Find where the given text appears and provide that cell's center as (X, Y) coordinate. 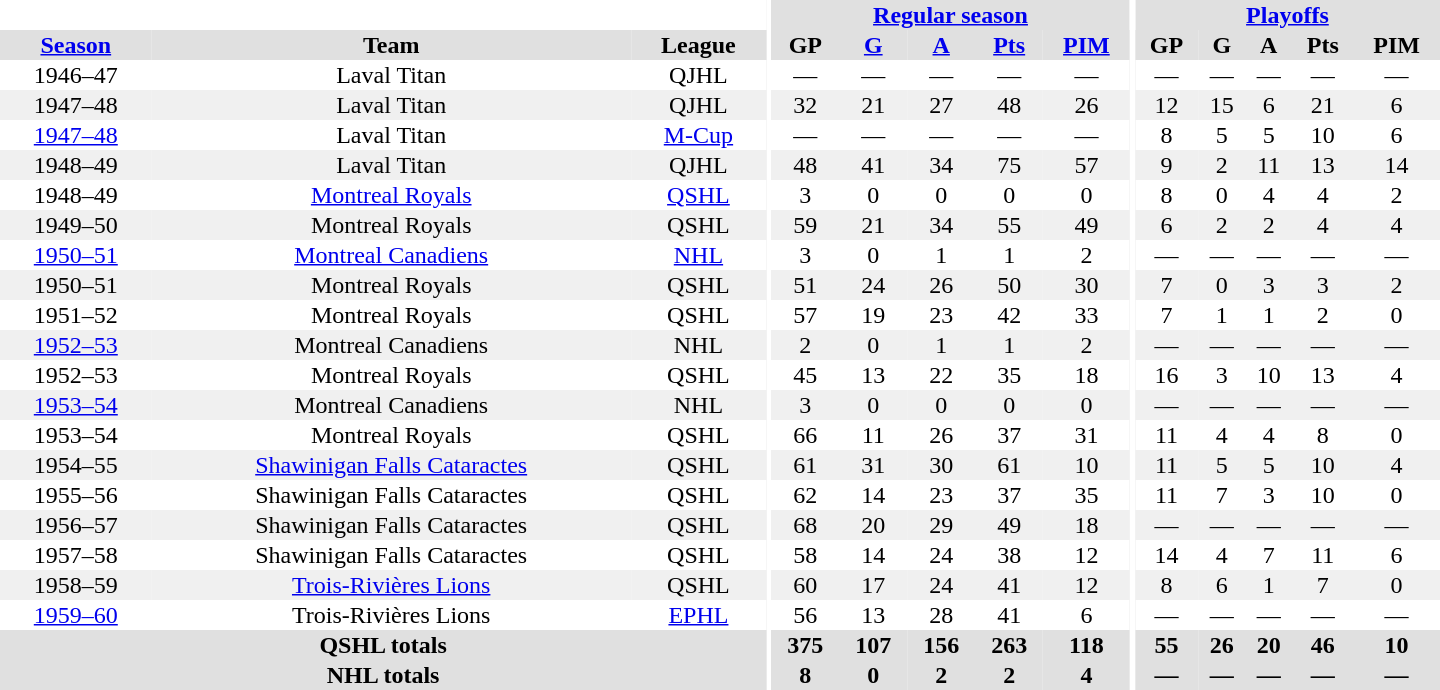
51 (805, 285)
1955–56 (76, 495)
156 (941, 645)
1958–59 (76, 585)
1951–52 (76, 315)
Playoffs (1288, 15)
1954–55 (76, 465)
1956–57 (76, 525)
15 (1222, 105)
45 (805, 375)
22 (941, 375)
38 (1009, 555)
118 (1086, 645)
29 (941, 525)
M-Cup (698, 135)
46 (1322, 645)
50 (1009, 285)
1957–58 (76, 555)
28 (941, 615)
75 (1009, 165)
19 (873, 315)
56 (805, 615)
58 (805, 555)
32 (805, 105)
62 (805, 495)
375 (805, 645)
68 (805, 525)
League (698, 45)
16 (1166, 375)
42 (1009, 315)
1949–50 (76, 225)
Team (392, 45)
NHL totals (383, 675)
Regular season (950, 15)
27 (941, 105)
Season (76, 45)
33 (1086, 315)
60 (805, 585)
17 (873, 585)
1946–47 (76, 75)
263 (1009, 645)
1959–60 (76, 615)
EPHL (698, 615)
59 (805, 225)
QSHL totals (383, 645)
107 (873, 645)
9 (1166, 165)
66 (805, 435)
